Identify which cell holds the provided text, then report its (x, y) central coordinate. 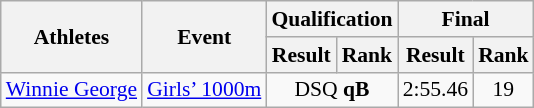
Girls’ 1000m (204, 90)
Final (466, 19)
Event (204, 36)
Athletes (72, 36)
Winnie George (72, 90)
Qualification (332, 19)
19 (504, 90)
DSQ qB (332, 90)
2:55.46 (436, 90)
